Capture the cell that displays the provided text and extract its (X, Y) central coordinate. 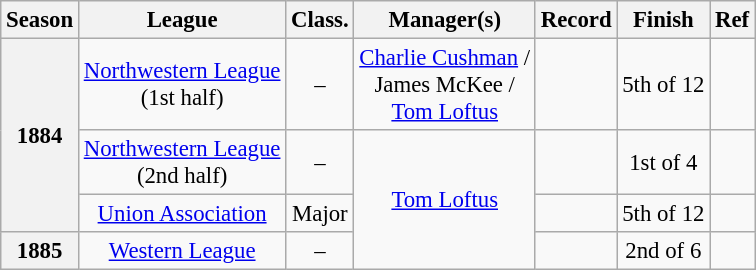
Northwestern League(2nd half) (182, 162)
Season (40, 20)
Union Association (182, 214)
1st of 4 (664, 162)
1885 (40, 251)
Finish (664, 20)
Major (320, 214)
Record (576, 20)
Charlie Cushman /James McKee /Tom Loftus (444, 85)
Northwestern League(1st half) (182, 85)
Class. (320, 20)
Manager(s) (444, 20)
Ref (732, 20)
2nd of 6 (664, 251)
Western League (182, 251)
Tom Loftus (444, 200)
League (182, 20)
1884 (40, 136)
